Provide the (X, Y) coordinate of the cell's center where the given text is located.  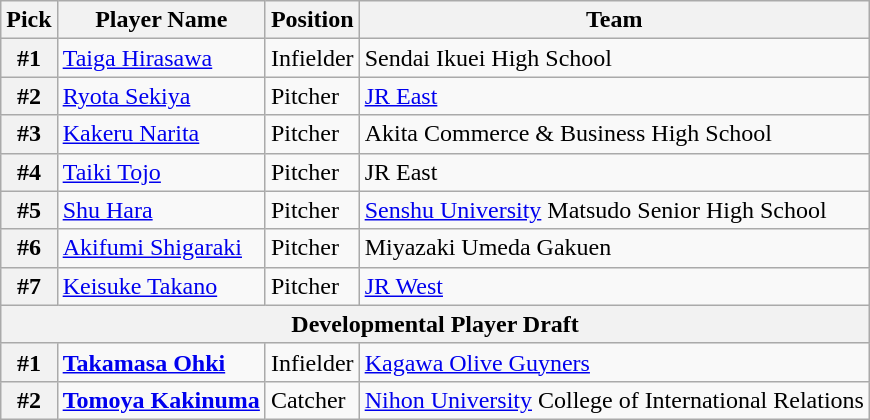
Nihon University College of International Relations (614, 400)
Miyazaki Umeda Gakuen (614, 248)
#6 (29, 248)
Tomoya Kakinuma (161, 400)
Kagawa Olive Guyners (614, 362)
Takamasa Ohki (161, 362)
Position (312, 20)
Taiga Hirasawa (161, 58)
Team (614, 20)
#5 (29, 210)
Senshu University Matsudo Senior High School (614, 210)
#3 (29, 134)
Developmental Player Draft (436, 324)
Taiki Tojo (161, 172)
Player Name (161, 20)
JR West (614, 286)
Akifumi Shigaraki (161, 248)
Catcher (312, 400)
Kakeru Narita (161, 134)
Shu Hara (161, 210)
#4 (29, 172)
Ryota Sekiya (161, 96)
Keisuke Takano (161, 286)
Sendai Ikuei High School (614, 58)
#7 (29, 286)
Pick (29, 20)
Akita Commerce & Business High School (614, 134)
